Provide the [x, y] coordinate of the cell's center where the given text is located.  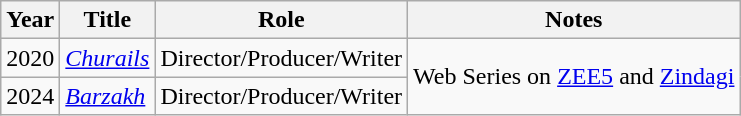
Web Series on ZEE5 and Zindagi [574, 77]
Year [30, 20]
Title [108, 20]
2024 [30, 96]
Barzakh [108, 96]
Role [282, 20]
2020 [30, 58]
Churails [108, 58]
Notes [574, 20]
